Detect which cell encompasses the target text, then output its [X, Y] center coordinate. 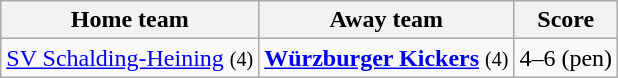
SV Schalding-Heining (4) [130, 58]
Away team [386, 20]
Score [566, 20]
Würzburger Kickers (4) [386, 58]
Home team [130, 20]
4–6 (pen) [566, 58]
